Identify which cell holds the provided text, then report its [x, y] central coordinate. 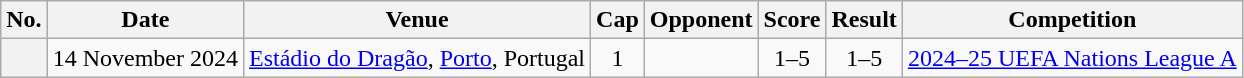
Venue [418, 20]
Score [792, 20]
1 [618, 58]
Opponent [701, 20]
Result [864, 20]
2024–25 UEFA Nations League A [1072, 58]
Estádio do Dragão, Porto, Portugal [418, 58]
Date [145, 20]
No. [24, 20]
Cap [618, 20]
14 November 2024 [145, 58]
Competition [1072, 20]
